Determine the [X, Y] coordinate at the center of the cell enclosing the given text.  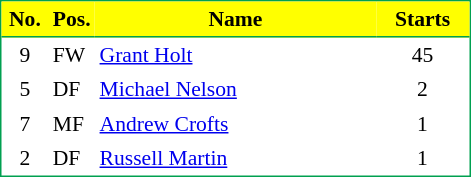
Michael Nelson [236, 89]
MF [72, 123]
Name [236, 20]
45 [423, 55]
Andrew Crofts [236, 123]
7 [26, 123]
Grant Holt [236, 55]
Pos. [72, 20]
9 [26, 55]
FW [72, 55]
5 [26, 89]
Starts [423, 20]
No. [26, 20]
Russell Martin [236, 158]
